Determine the (X, Y) coordinate at the center of the cell enclosing the given text.  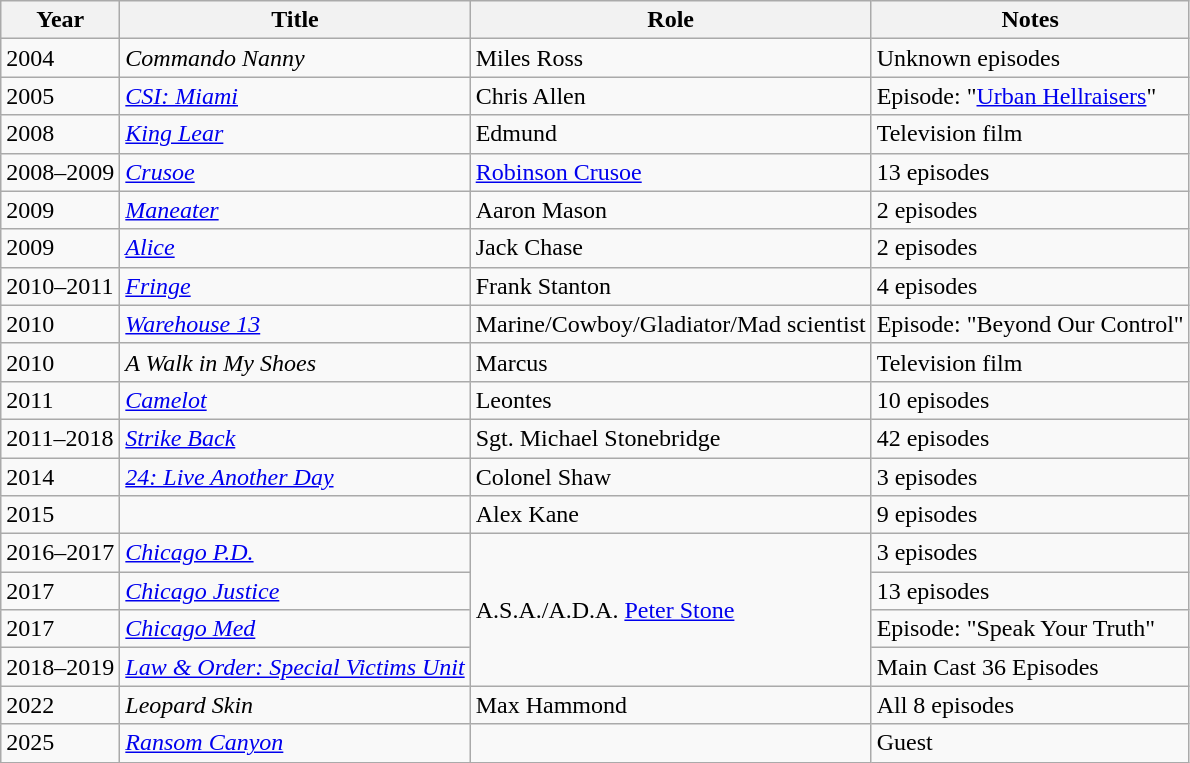
Title (295, 20)
2014 (60, 477)
2004 (60, 58)
Chicago Justice (295, 591)
Miles Ross (670, 58)
Crusoe (295, 172)
2011–2018 (60, 438)
Year (60, 20)
Aaron Mason (670, 210)
Leontes (670, 400)
All 8 episodes (1030, 705)
42 episodes (1030, 438)
Leopard Skin (295, 705)
A Walk in My Shoes (295, 362)
Notes (1030, 20)
Episode: "Urban Hellraisers" (1030, 96)
10 episodes (1030, 400)
Episode: "Beyond Our Control" (1030, 324)
Camelot (295, 400)
2018–2019 (60, 667)
Robinson Crusoe (670, 172)
24: Live Another Day (295, 477)
Frank Stanton (670, 286)
Role (670, 20)
Edmund (670, 134)
2016–2017 (60, 553)
Main Cast 36 Episodes (1030, 667)
Sgt. Michael Stonebridge (670, 438)
Jack Chase (670, 248)
Unknown episodes (1030, 58)
Alex Kane (670, 515)
King Lear (295, 134)
Maneater (295, 210)
2022 (60, 705)
Colonel Shaw (670, 477)
Law & Order: Special Victims Unit (295, 667)
Guest (1030, 743)
2025 (60, 743)
9 episodes (1030, 515)
Chris Allen (670, 96)
Chicago P.D. (295, 553)
A.S.A./A.D.A. Peter Stone (670, 610)
Marcus (670, 362)
Marine/Cowboy/Gladiator/Mad scientist (670, 324)
CSI: Miami (295, 96)
Commando Nanny (295, 58)
2008 (60, 134)
Max Hammond (670, 705)
Alice (295, 248)
Ransom Canyon (295, 743)
2011 (60, 400)
Fringe (295, 286)
Chicago Med (295, 629)
2005 (60, 96)
Warehouse 13 (295, 324)
Episode: "Speak Your Truth" (1030, 629)
Strike Back (295, 438)
2015 (60, 515)
2008–2009 (60, 172)
4 episodes (1030, 286)
2010–2011 (60, 286)
